Scan for the cell matching the given text and deliver its (X, Y) coordinate at center. 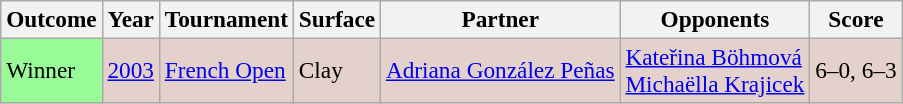
Opponents (715, 19)
2003 (130, 70)
Adriana González Peñas (500, 70)
Outcome (52, 19)
Partner (500, 19)
6–0, 6–3 (856, 70)
Winner (52, 70)
Tournament (226, 19)
Year (130, 19)
Score (856, 19)
Clay (336, 70)
Kateřina Böhmová Michaëlla Krajicek (715, 70)
French Open (226, 70)
Surface (336, 19)
